Output the (x, y) coordinate of the center of the cell containing the given text.  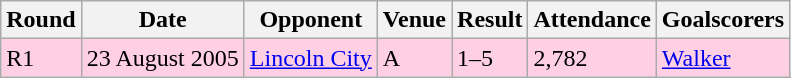
R1 (41, 58)
Lincoln City (310, 58)
Attendance (592, 20)
Date (162, 20)
Walker (722, 58)
Venue (414, 20)
A (414, 58)
Round (41, 20)
23 August 2005 (162, 58)
Result (490, 20)
Opponent (310, 20)
Goalscorers (722, 20)
1–5 (490, 58)
2,782 (592, 58)
